Capture the cell that displays the provided text and extract its (x, y) central coordinate. 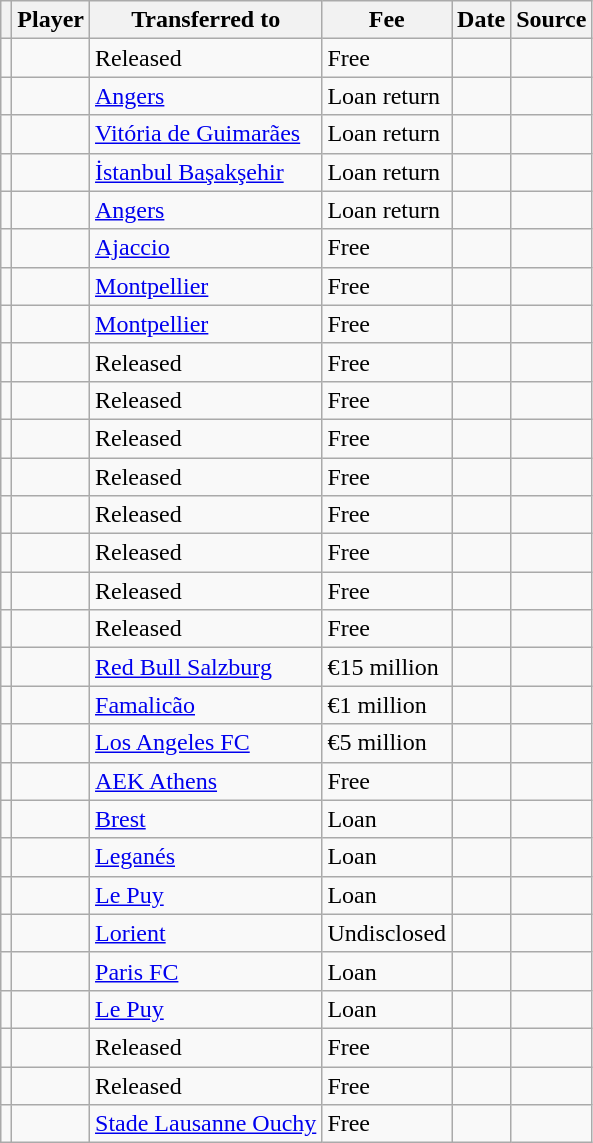
Player (51, 20)
Vitória de Guimarães (206, 134)
Date (482, 20)
€5 million (387, 743)
Red Bull Salzburg (206, 667)
Stade Lausanne Ouchy (206, 1124)
Fee (387, 20)
AEK Athens (206, 781)
Leganés (206, 857)
€1 million (387, 705)
Lorient (206, 933)
Source (552, 20)
Transferred to (206, 20)
Famalicão (206, 705)
İstanbul Başakşehir (206, 172)
€15 million (387, 667)
Ajaccio (206, 248)
Los Angeles FC (206, 743)
Paris FC (206, 971)
Brest (206, 819)
Undisclosed (387, 933)
